Determine the [X, Y] coordinate at the center of the cell enclosing the given text.  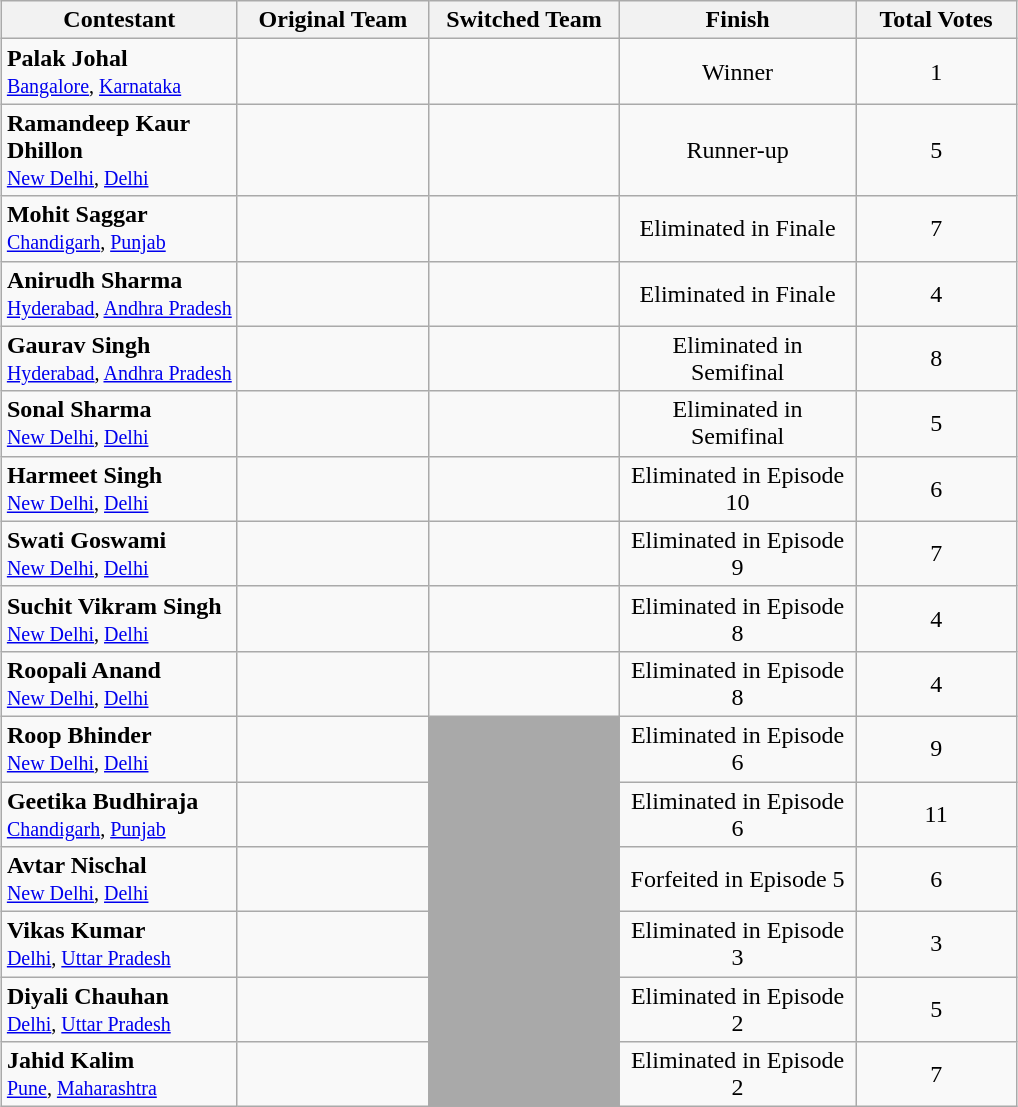
Original Team [332, 20]
Anirudh SharmaHyderabad, Andhra Pradesh [119, 294]
Swati GoswamiNew Delhi, Delhi [119, 554]
Diyali ChauhanDelhi, Uttar Pradesh [119, 1010]
Mohit SaggarChandigarh, Punjab [119, 228]
Roopali AnandNew Delhi, Delhi [119, 684]
Finish [738, 20]
11 [936, 814]
Roop BhinderNew Delhi, Delhi [119, 748]
Eliminated in Episode 9 [738, 554]
Harmeet SinghNew Delhi, Delhi [119, 488]
Sonal SharmaNew Delhi, Delhi [119, 424]
8 [936, 358]
Total Votes [936, 20]
Geetika BudhirajaChandigarh, Punjab [119, 814]
Vikas KumarDelhi, Uttar Pradesh [119, 944]
Eliminated in Episode 3 [738, 944]
Palak JohalBangalore, Karnataka [119, 72]
Contestant [119, 20]
1 [936, 72]
Jahid KalimPune, Maharashtra [119, 1074]
Eliminated in Episode 10 [738, 488]
Forfeited in Episode 5 [738, 880]
Gaurav SinghHyderabad, Andhra Pradesh [119, 358]
Winner [738, 72]
Avtar NischalNew Delhi, Delhi [119, 880]
Ramandeep Kaur DhillonNew Delhi, Delhi [119, 150]
Switched Team [524, 20]
Suchit Vikram SinghNew Delhi, Delhi [119, 618]
Runner-up [738, 150]
9 [936, 748]
3 [936, 944]
